Return the (x, y) coordinate for the center point of the cell that contains the specified text.  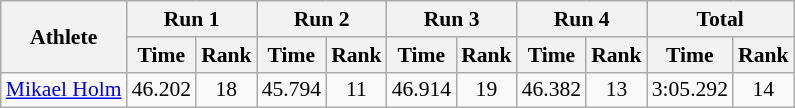
13 (616, 90)
46.202 (162, 90)
Athlete (64, 36)
11 (356, 90)
46.914 (422, 90)
Mikael Holm (64, 90)
3:05.292 (690, 90)
18 (226, 90)
Total (720, 19)
Run 1 (192, 19)
46.382 (552, 90)
Run 3 (452, 19)
14 (764, 90)
45.794 (292, 90)
Run 4 (582, 19)
Run 2 (322, 19)
19 (486, 90)
